Capture the cell that displays the provided text and extract its (X, Y) central coordinate. 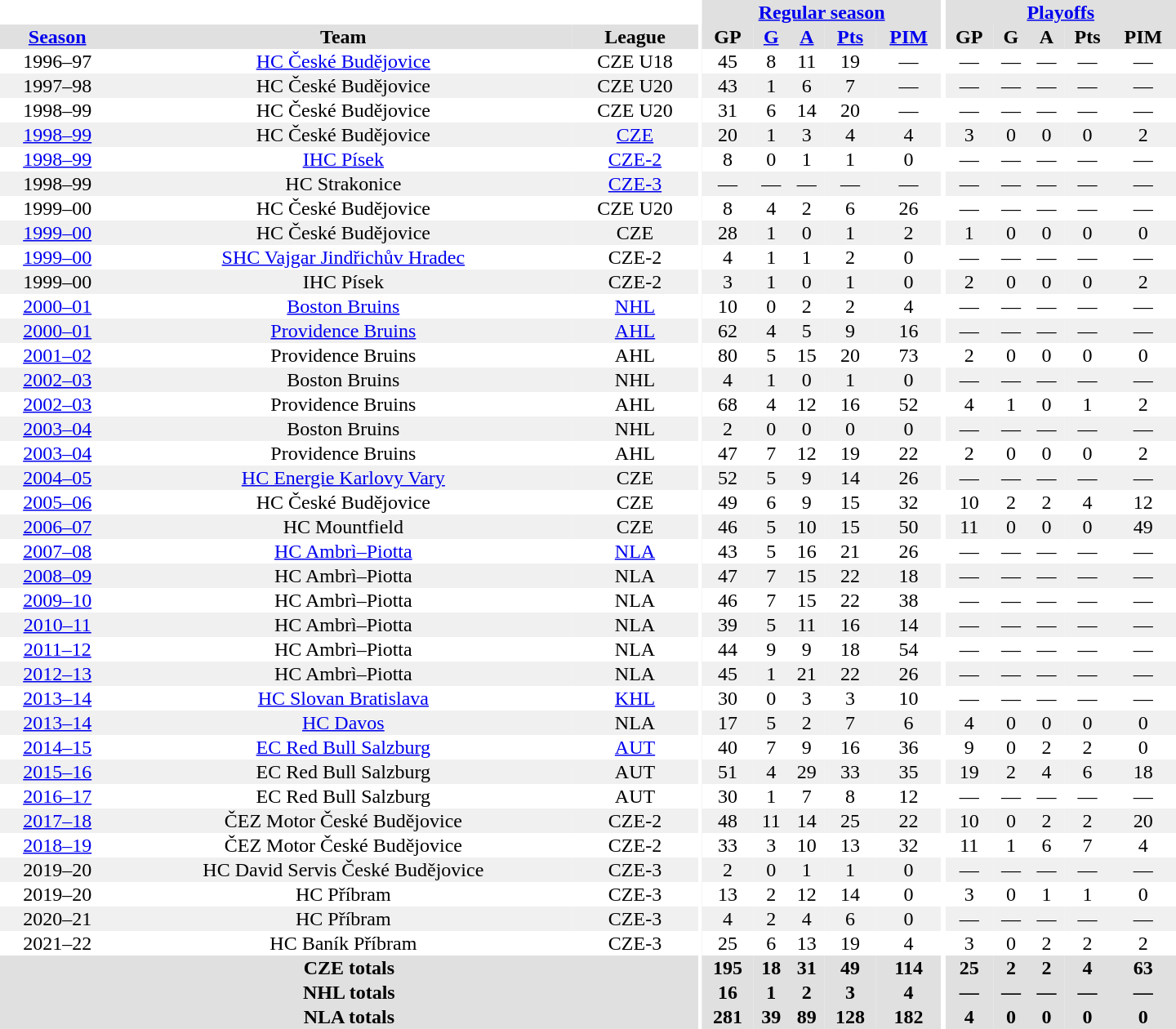
89 (807, 1017)
2006–07 (57, 527)
38 (909, 600)
2012–13 (57, 674)
NLA totals (350, 1017)
2004–05 (57, 478)
HC Davos (343, 723)
128 (851, 1017)
63 (1143, 968)
Team (343, 37)
195 (728, 968)
CZE totals (350, 968)
2014–15 (57, 747)
2017–18 (57, 821)
HC Baník Příbram (343, 943)
40 (728, 747)
2015–16 (57, 772)
54 (909, 649)
SHC Vajgar Jindřichův Hradec (343, 257)
League (635, 37)
2020–21 (57, 919)
17 (728, 723)
2009–10 (57, 600)
NHL totals (350, 992)
2021–22 (57, 943)
2011–12 (57, 649)
Season (57, 37)
HC Energie Karlovy Vary (343, 478)
2007–08 (57, 551)
182 (909, 1017)
2010–11 (57, 625)
HC Mountfield (343, 527)
Playoffs (1060, 12)
29 (807, 772)
281 (728, 1017)
68 (728, 404)
HC David Servis České Budějovice (343, 870)
HC Slovan Bratislava (343, 698)
1996–97 (57, 61)
HC Strakonice (343, 184)
CZE U18 (635, 61)
44 (728, 649)
KHL (635, 698)
62 (728, 331)
28 (728, 233)
114 (909, 968)
50 (909, 527)
51 (728, 772)
2005–06 (57, 502)
48 (728, 821)
35 (909, 772)
2016–17 (57, 796)
73 (909, 355)
2001–02 (57, 355)
2008–09 (57, 576)
Regular season (822, 12)
2018–19 (57, 845)
1997–98 (57, 86)
36 (909, 747)
80 (728, 355)
